Identify which cell holds the provided text, then report its (x, y) central coordinate. 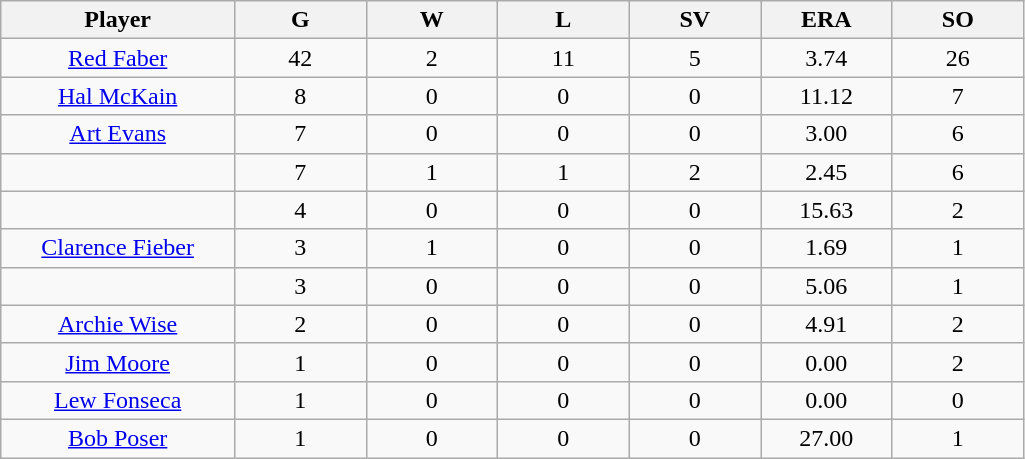
26 (958, 58)
11 (564, 58)
5 (695, 58)
4.91 (827, 324)
Archie Wise (118, 324)
SO (958, 20)
Art Evans (118, 134)
1.69 (827, 248)
15.63 (827, 210)
27.00 (827, 438)
5.06 (827, 286)
8 (301, 96)
4 (301, 210)
L (564, 20)
Red Faber (118, 58)
W (432, 20)
G (301, 20)
42 (301, 58)
ERA (827, 20)
Player (118, 20)
Lew Fonseca (118, 400)
SV (695, 20)
3.74 (827, 58)
2.45 (827, 172)
Jim Moore (118, 362)
Bob Poser (118, 438)
Hal McKain (118, 96)
3.00 (827, 134)
11.12 (827, 96)
Clarence Fieber (118, 248)
